Scan for the cell matching the given text and deliver its (X, Y) coordinate at center. 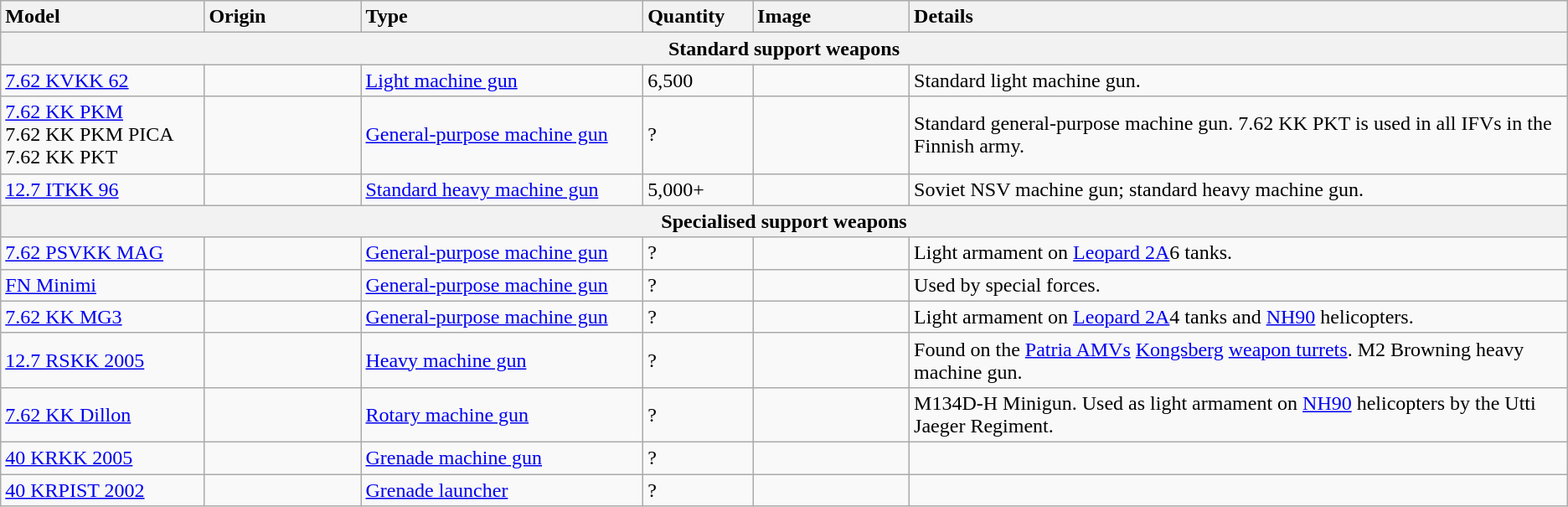
Rotary machine gun (503, 414)
Used by special forces. (1239, 285)
Light armament on Leopard 2A6 tanks. (1239, 253)
Image (831, 17)
Heavy machine gun (503, 360)
7.62 PSVKK MAG (102, 253)
Grenade machine gun (503, 458)
FN Minimi (102, 285)
Light machine gun (503, 80)
40 KRPIST 2002 (102, 490)
Type (503, 17)
Standard general-purpose machine gun. 7.62 KK PKT is used in all IFVs in the Finnish army. (1239, 135)
7.62 KK Dillon (102, 414)
Standard support weapons (784, 49)
Soviet NSV machine gun; standard heavy machine gun. (1239, 189)
7.62 KK MG3 (102, 317)
Found on the Patria AMVs Kongsberg weapon turrets. M2 Browning heavy machine gun. (1239, 360)
Standard heavy machine gun (503, 189)
Origin (283, 17)
Model (102, 17)
12.7 RSKK 2005 (102, 360)
5,000+ (699, 189)
12.7 ITKK 96 (102, 189)
40 KRKK 2005 (102, 458)
7.62 KVKK 62 (102, 80)
M134D-H Minigun. Used as light armament on NH90 helicopters by the Utti Jaeger Regiment. (1239, 414)
7.62 KK PKM7.62 KK PKM PICA7.62 KK PKT (102, 135)
Specialised support weapons (784, 221)
Details (1239, 17)
Quantity (699, 17)
6,500 (699, 80)
Standard light machine gun. (1239, 80)
Light armament on Leopard 2A4 tanks and NH90 helicopters. (1239, 317)
Grenade launcher (503, 490)
